Capture the cell that displays the provided text and extract its (x, y) central coordinate. 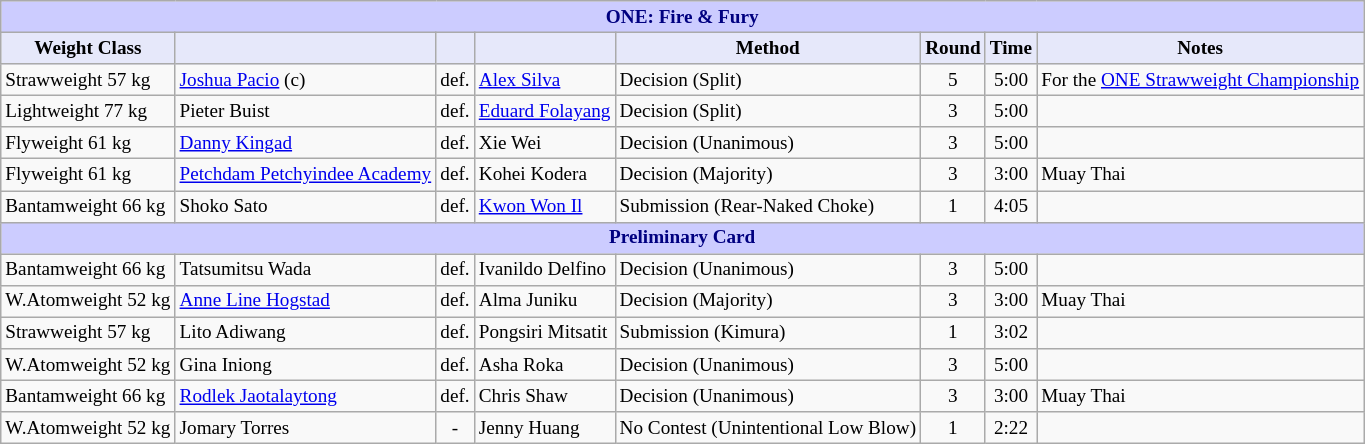
Eduard Folayang (544, 111)
Ivanildo Delfino (544, 270)
Asha Roka (544, 365)
Joshua Pacio (c) (306, 80)
Anne Line Hogstad (306, 301)
2:22 (1010, 428)
Alma Juniku (544, 301)
Petchdam Petchyindee Academy (306, 175)
5 (954, 80)
Rodlek Jaotalaytong (306, 396)
Danny Kingad (306, 143)
Time (1010, 48)
No Contest (Unintentional Low Blow) (768, 428)
Xie Wei (544, 143)
Notes (1200, 48)
Tatsumitsu Wada (306, 270)
Weight Class (88, 48)
Shoko Sato (306, 206)
Pieter Buist (306, 111)
Method (768, 48)
Submission (Rear-Naked Choke) (768, 206)
- (455, 428)
Kohei Kodera (544, 175)
Round (954, 48)
Lightweight 77 kg (88, 111)
Lito Adiwang (306, 333)
Jomary Torres (306, 428)
For the ONE Strawweight Championship (1200, 80)
ONE: Fire & Fury (682, 17)
Pongsiri Mitsatit (544, 333)
4:05 (1010, 206)
Preliminary Card (682, 238)
Alex Silva (544, 80)
Submission (Kimura) (768, 333)
Gina Iniong (306, 365)
Chris Shaw (544, 396)
Jenny Huang (544, 428)
Kwon Won Il (544, 206)
3:02 (1010, 333)
